Extract the [X, Y] coordinate from the center of the cell holding the provided text.  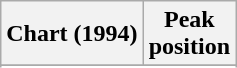
Chart (1994) [72, 34]
Peakposition [189, 34]
